Extract the (X, Y) coordinate from the center of the cell holding the provided text.  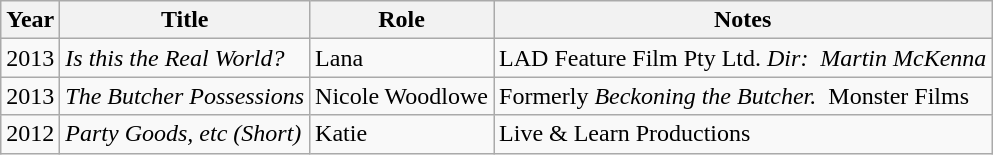
Is this the Real World? (185, 58)
Lana (402, 58)
2012 (30, 134)
Role (402, 20)
Nicole Woodlowe (402, 96)
Party Goods, etc (Short) (185, 134)
Formerly Beckoning the Butcher. Monster Films (743, 96)
Notes (743, 20)
Live & Learn Productions (743, 134)
LAD Feature Film Pty Ltd. Dir: Martin McKenna (743, 58)
Title (185, 20)
Year (30, 20)
The Butcher Possessions (185, 96)
Katie (402, 134)
